For the text-containing cell, return its midpoint in [X, Y] coordinate format. 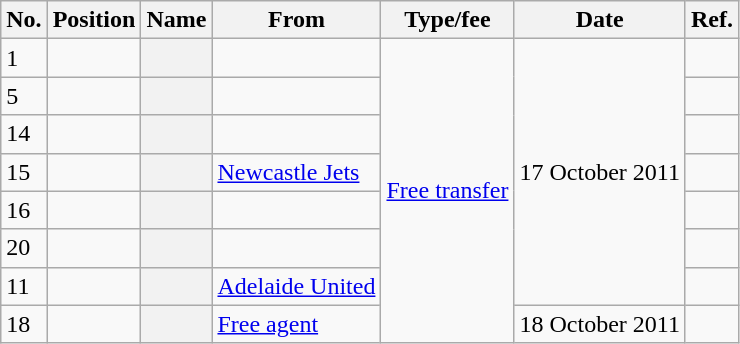
Name [176, 20]
11 [24, 286]
Free transfer [448, 191]
Ref. [712, 20]
Free agent [296, 324]
5 [24, 96]
17 October 2011 [600, 172]
Date [600, 20]
Newcastle Jets [296, 172]
Adelaide United [296, 286]
14 [24, 134]
From [296, 20]
Type/fee [448, 20]
Position [94, 20]
No. [24, 20]
18 [24, 324]
15 [24, 172]
1 [24, 58]
20 [24, 248]
16 [24, 210]
18 October 2011 [600, 324]
